Capture the cell that displays the provided text and extract its [X, Y] central coordinate. 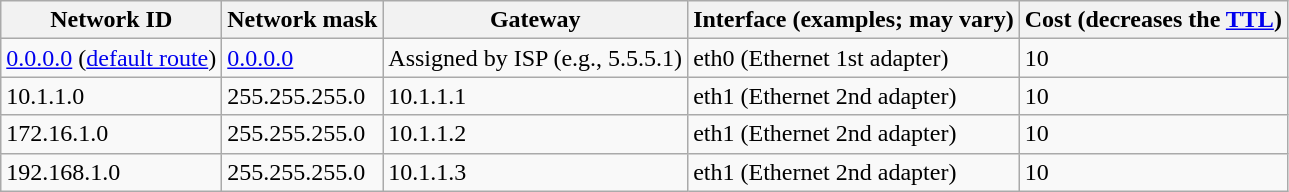
0.0.0.0 (default route) [112, 58]
Cost (decreases the TTL) [1153, 20]
10.1.1.2 [536, 134]
Gateway [536, 20]
Network ID [112, 20]
10.1.1.1 [536, 96]
Interface (examples; may vary) [854, 20]
Network mask [302, 20]
192.168.1.0 [112, 172]
Assigned by ISP (e.g., 5.5.5.1) [536, 58]
10.1.1.3 [536, 172]
0.0.0.0 [302, 58]
172.16.1.0 [112, 134]
eth0 (Ethernet 1st adapter) [854, 58]
10.1.1.0 [112, 96]
